Capture the cell that displays the provided text and extract its [x, y] central coordinate. 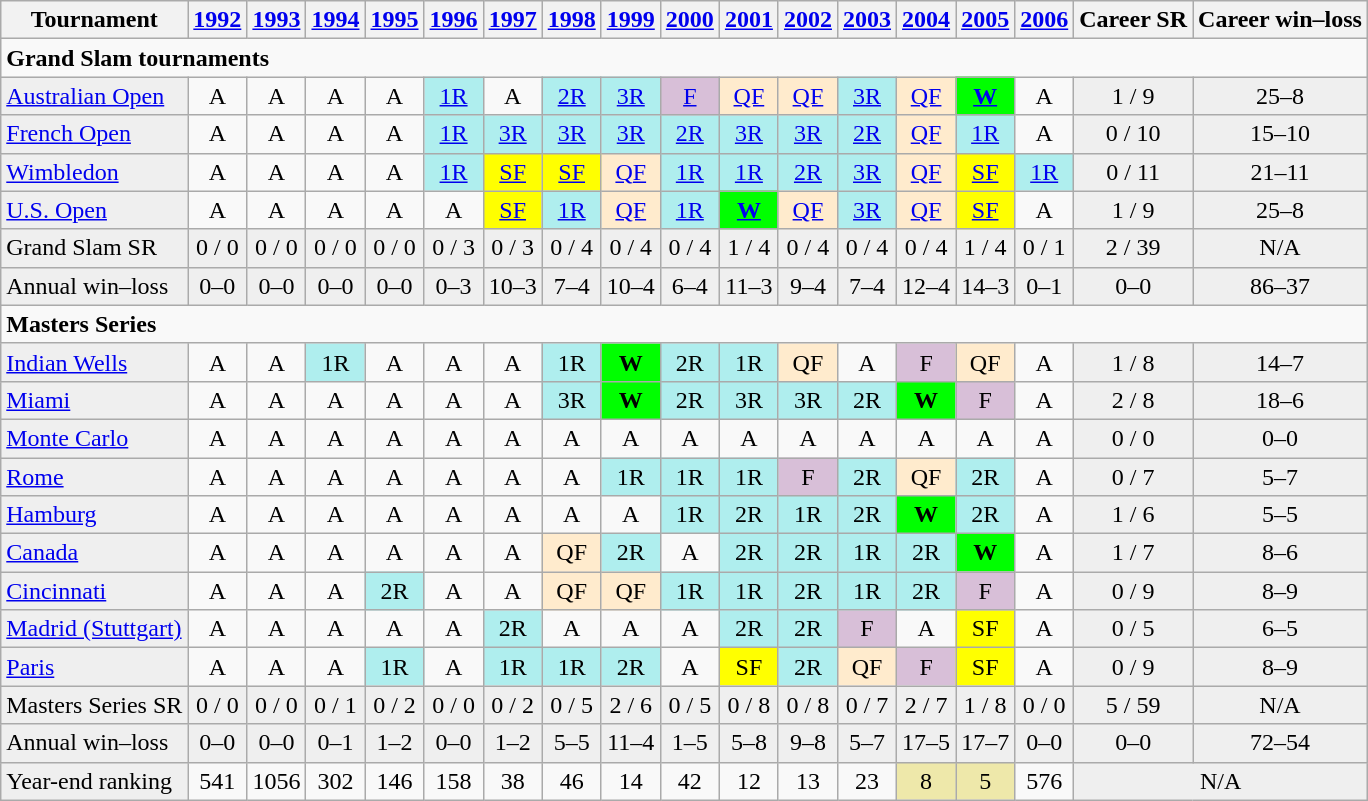
541 [218, 781]
14 [630, 781]
U.S. Open [94, 210]
13 [808, 781]
18–6 [1280, 400]
1056 [276, 781]
12 [748, 781]
Hamburg [94, 515]
2 / 7 [926, 705]
Wimbledon [94, 172]
6–5 [1280, 629]
1–5 [690, 743]
2006 [1044, 20]
Grand Slam tournaments [684, 58]
11–3 [748, 286]
9–4 [808, 286]
9–8 [808, 743]
23 [866, 781]
2005 [986, 20]
Australian Open [94, 96]
38 [512, 781]
Monte Carlo [94, 438]
Career win–loss [1280, 20]
2 / 8 [1134, 400]
1 / 7 [1134, 553]
Indian Wells [94, 362]
1999 [630, 20]
11–4 [630, 743]
5–8 [748, 743]
1 / 6 [1134, 515]
21–11 [1280, 172]
0–3 [454, 286]
Grand Slam SR [94, 248]
1994 [336, 20]
17–5 [926, 743]
8–6 [1280, 553]
302 [336, 781]
Cincinnati [94, 591]
2001 [748, 20]
2004 [926, 20]
1993 [276, 20]
1992 [218, 20]
15–10 [1280, 134]
Rome [94, 477]
1997 [512, 20]
French Open [94, 134]
2 / 6 [630, 705]
Canada [94, 553]
14–7 [1280, 362]
1995 [394, 20]
10–4 [630, 286]
42 [690, 781]
146 [394, 781]
1998 [572, 20]
0 / 11 [1134, 172]
Tournament [94, 20]
6–4 [690, 286]
576 [1044, 781]
1996 [454, 20]
2 / 39 [1134, 248]
158 [454, 781]
17–7 [986, 743]
14–3 [986, 286]
0 / 10 [1134, 134]
Masters Series [684, 324]
Miami [94, 400]
5 / 59 [1134, 705]
8 [926, 781]
86–37 [1280, 286]
Paris [94, 667]
72–54 [1280, 743]
Madrid (Stuttgart) [94, 629]
Year-end ranking [94, 781]
5 [986, 781]
12–4 [926, 286]
Masters Series SR [94, 705]
2000 [690, 20]
Career SR [1134, 20]
2003 [866, 20]
2002 [808, 20]
46 [572, 781]
10–3 [512, 286]
